Provide the [X, Y] coordinate of the cell's center where the given text is located.  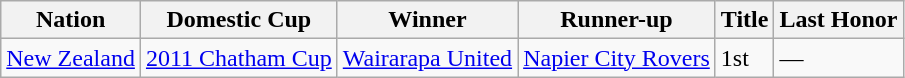
— [838, 58]
Napier City Rovers [617, 58]
Nation [71, 20]
Runner-up [617, 20]
Last Honor [838, 20]
New Zealand [71, 58]
1st [744, 58]
Title [744, 20]
Winner [427, 20]
Domestic Cup [238, 20]
2011 Chatham Cup [238, 58]
Wairarapa United [427, 58]
